Capture the cell that displays the provided text and extract its [X, Y] central coordinate. 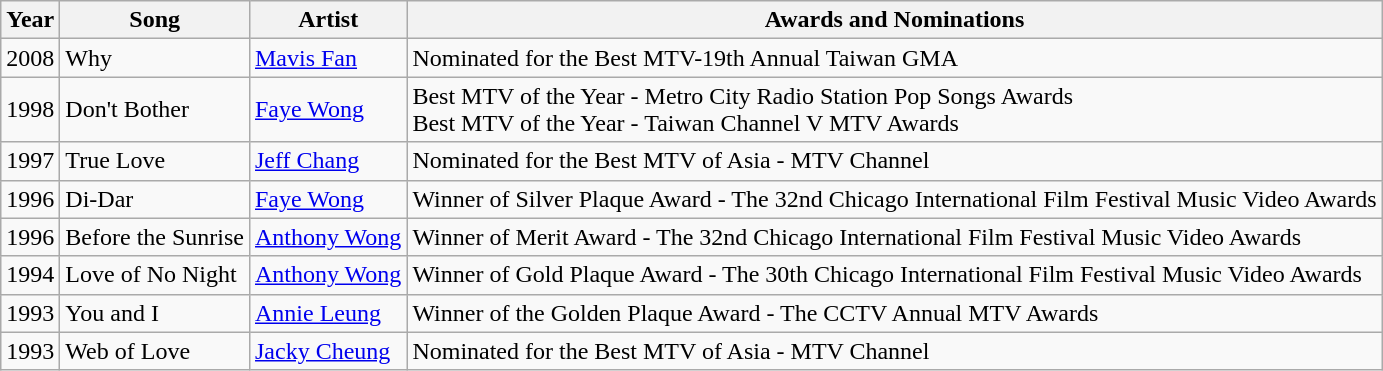
1994 [30, 275]
Annie Leung [328, 313]
Web of Love [155, 351]
Jacky Cheung [328, 351]
Winner of Merit Award - The 32nd Chicago International Film Festival Music Video Awards [894, 237]
Nominated for the Best MTV-19th Annual Taiwan GMA [894, 58]
Di-Dar [155, 199]
Winner of Silver Plaque Award - The 32nd Chicago International Film Festival Music Video Awards [894, 199]
1997 [30, 161]
1998 [30, 110]
Winner of Gold Plaque Award - The 30th Chicago International Film Festival Music Video Awards [894, 275]
You and I [155, 313]
Year [30, 20]
Why [155, 58]
Song [155, 20]
2008 [30, 58]
Artist [328, 20]
Love of No Night [155, 275]
Awards and Nominations [894, 20]
Don't Bother [155, 110]
True Love [155, 161]
Mavis Fan [328, 58]
Before the Sunrise [155, 237]
Jeff Chang [328, 161]
Best MTV of the Year - Metro City Radio Station Pop Songs AwardsBest MTV of the Year - Taiwan Channel V MTV Awards [894, 110]
Winner of the Golden Plaque Award - The CCTV Annual MTV Awards [894, 313]
